Scan for the cell matching the given text and deliver its (x, y) coordinate at center. 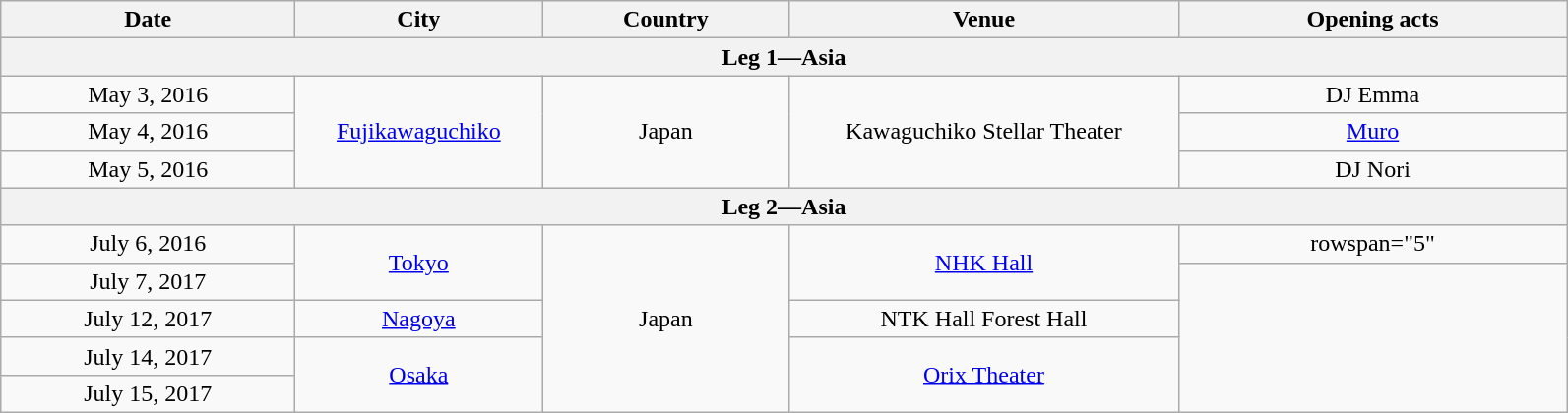
Orix Theater (984, 375)
City (419, 20)
July 12, 2017 (148, 319)
Venue (984, 20)
Leg 1—Asia (784, 57)
Tokyo (419, 263)
July 7, 2017 (148, 281)
May 5, 2016 (148, 169)
Leg 2—Asia (784, 206)
Osaka (419, 375)
Country (665, 20)
Nagoya (419, 319)
July 6, 2016 (148, 244)
May 3, 2016 (148, 94)
Kawaguchiko Stellar Theater (984, 132)
Opening acts (1372, 20)
DJ Nori (1372, 169)
rowspan="5" (1372, 244)
Fujikawaguchiko (419, 132)
July 14, 2017 (148, 356)
Muro (1372, 132)
DJ Emma (1372, 94)
July 15, 2017 (148, 393)
Date (148, 20)
NHK Hall (984, 263)
May 4, 2016 (148, 132)
NTK Hall Forest Hall (984, 319)
